For the text-containing cell, return its midpoint in [X, Y] coordinate format. 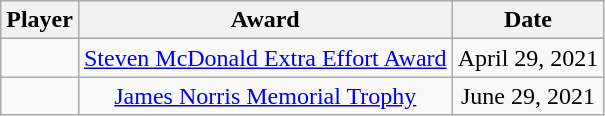
June 29, 2021 [528, 96]
Steven McDonald Extra Effort Award [265, 58]
Date [528, 20]
Player [40, 20]
April 29, 2021 [528, 58]
Award [265, 20]
James Norris Memorial Trophy [265, 96]
